Locate the cell with the specified text and output its (x, y) center coordinate. 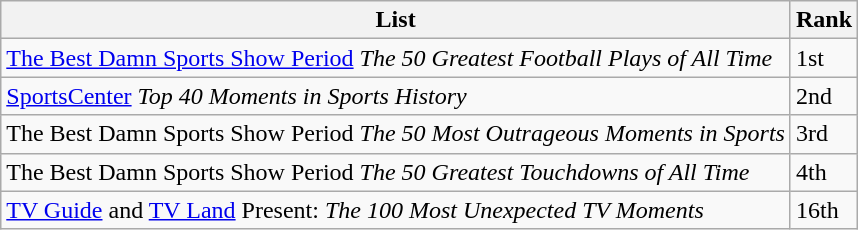
2nd (824, 96)
3rd (824, 134)
Rank (824, 20)
The Best Damn Sports Show Period The 50 Greatest Touchdowns of All Time (396, 172)
TV Guide and TV Land Present: The 100 Most Unexpected TV Moments (396, 210)
16th (824, 210)
1st (824, 58)
List (396, 20)
SportsCenter Top 40 Moments in Sports History (396, 96)
The Best Damn Sports Show Period The 50 Most Outrageous Moments in Sports (396, 134)
4th (824, 172)
The Best Damn Sports Show Period The 50 Greatest Football Plays of All Time (396, 58)
